Extract the [x, y] coordinate from the center of the cell holding the provided text.  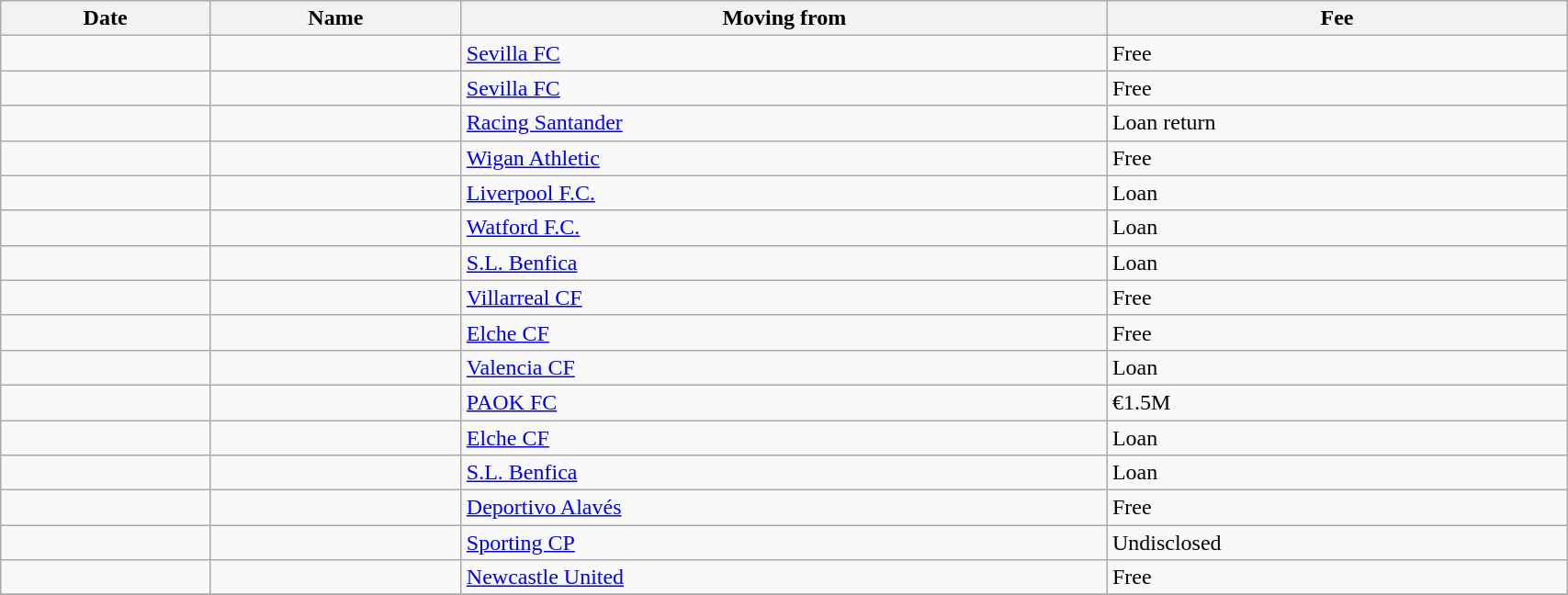
Liverpool F.C. [784, 193]
Deportivo Alavés [784, 508]
Fee [1337, 18]
Watford F.C. [784, 228]
Racing Santander [784, 123]
Sporting CP [784, 543]
€1.5M [1337, 402]
Loan return [1337, 123]
PAOK FC [784, 402]
Newcastle United [784, 578]
Name [335, 18]
Valencia CF [784, 367]
Undisclosed [1337, 543]
Moving from [784, 18]
Date [106, 18]
Villarreal CF [784, 297]
Wigan Athletic [784, 158]
